Identify which cell holds the provided text, then report its (X, Y) central coordinate. 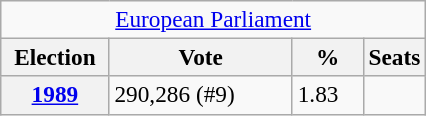
Vote (200, 57)
European Parliament (214, 19)
% (328, 57)
1989 (55, 95)
290,286 (#9) (200, 95)
Election (55, 57)
Seats (394, 57)
1.83 (328, 95)
